Determine the (X, Y) coordinate at the center of the cell enclosing the given text.  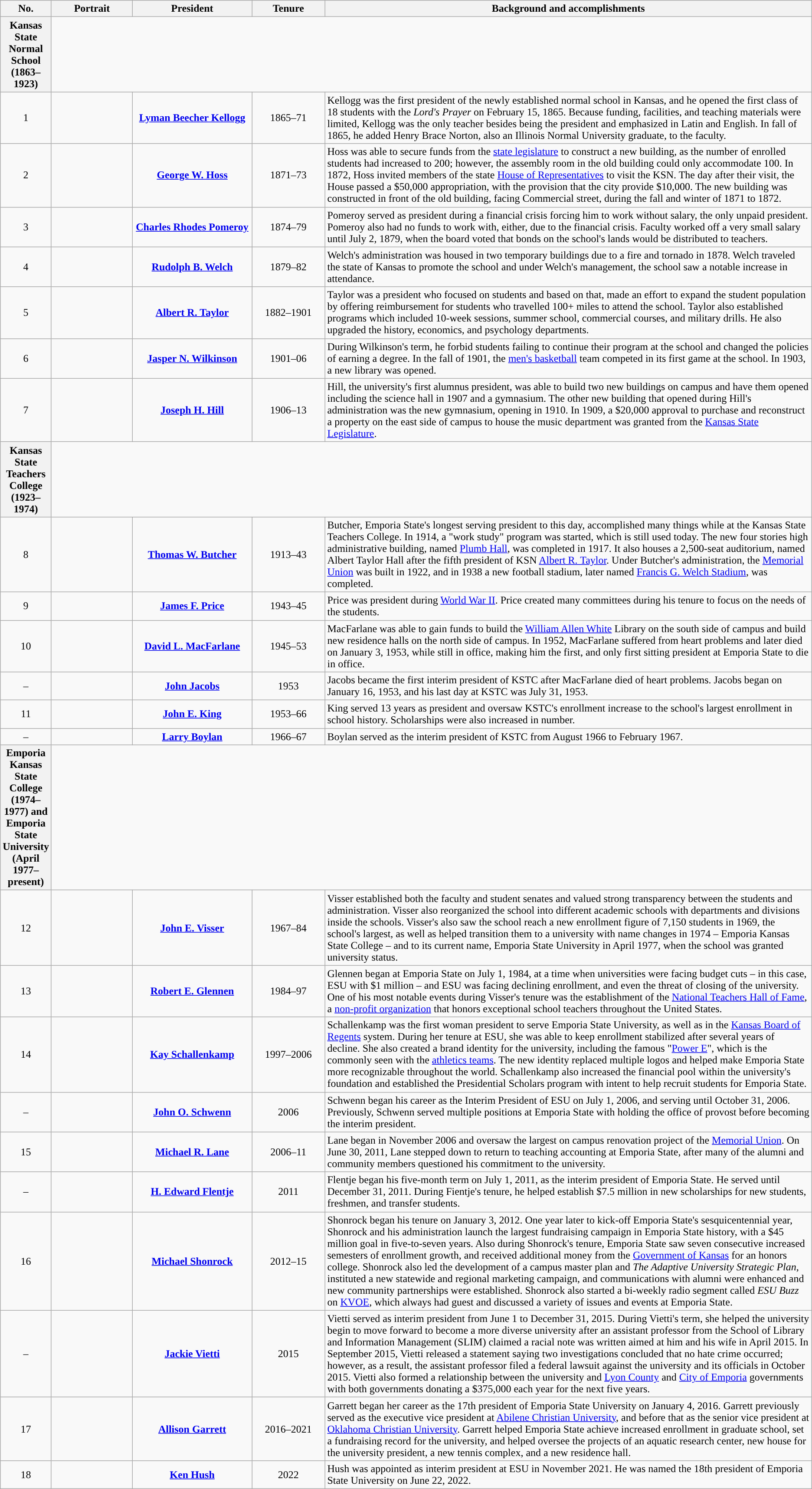
1865–71 (288, 118)
1 (26, 118)
Albert R. Taylor (192, 312)
1871–73 (288, 175)
Emporia Kansas State College (1974–1977) and Emporia State University (April 1977–present) (26, 817)
1997–2006 (288, 1054)
Michael R. Lane (192, 1152)
1984–97 (288, 991)
James F. Price (192, 606)
Joseph H. Hill (192, 410)
John E. Visser (192, 928)
16 (26, 1261)
17 (26, 1429)
David L. MacFarlane (192, 646)
2015 (288, 1354)
John O. Schwenn (192, 1112)
2006 (288, 1112)
2016–2021 (288, 1429)
1906–13 (288, 410)
2011 (288, 1192)
Tenure (288, 9)
12 (26, 928)
1901–06 (288, 358)
1879–82 (288, 267)
Kansas State Teachers College (1923–1974) (26, 479)
H. Edward Flentje (192, 1192)
John E. King (192, 714)
Boylan served as the interim president of KSTC from August 1966 to February 1967. (568, 737)
Jasper N. Wilkinson (192, 358)
1943–45 (288, 606)
Charles Rhodes Pomeroy (192, 227)
2022 (288, 1474)
18 (26, 1474)
Price was president during World War II. Price created many committees during his tenure to focus on the needs of the students. (568, 606)
Portrait (92, 9)
Michael Shonrock (192, 1261)
8 (26, 554)
Lyman Beecher Kellogg (192, 118)
1874–79 (288, 227)
13 (26, 991)
7 (26, 410)
1953 (288, 686)
1882–1901 (288, 312)
1945–53 (288, 646)
Larry Boylan (192, 737)
No. (26, 9)
5 (26, 312)
2012–15 (288, 1261)
4 (26, 267)
9 (26, 606)
Allison Garrett (192, 1429)
Robert E. Glennen (192, 991)
Jackie Vietti (192, 1354)
10 (26, 646)
Background and accomplishments (568, 9)
Rudolph B. Welch (192, 267)
14 (26, 1054)
3 (26, 227)
1966–67 (288, 737)
1913–43 (288, 554)
Thomas W. Butcher (192, 554)
President (192, 9)
Kansas State Normal School (1863–1923) (26, 55)
11 (26, 714)
John Jacobs (192, 686)
2 (26, 175)
1967–84 (288, 928)
Hush was appointed as interim president at ESU in November 2021. He was named the 18th president of Emporia State University on June 22, 2022. (568, 1474)
Kay Schallenkamp (192, 1054)
15 (26, 1152)
2006–11 (288, 1152)
6 (26, 358)
Ken Hush (192, 1474)
1953–66 (288, 714)
George W. Hoss (192, 175)
